Detect which cell encompasses the target text, then output its [X, Y] center coordinate. 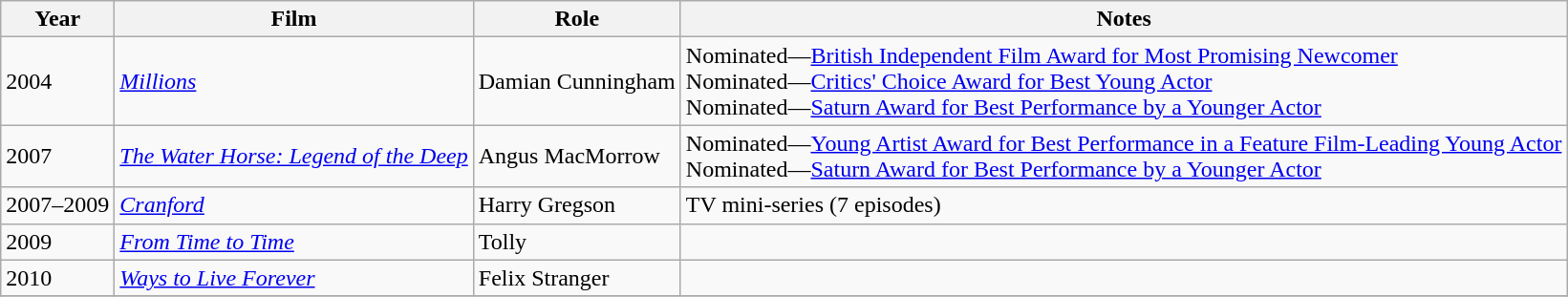
Angus MacMorrow [577, 157]
TV mini-series (7 episodes) [1124, 205]
Cranford [294, 205]
Role [577, 19]
2010 [57, 278]
Millions [294, 81]
Notes [1124, 19]
Year [57, 19]
Harry Gregson [577, 205]
Ways to Live Forever [294, 278]
Damian Cunningham [577, 81]
Film [294, 19]
2004 [57, 81]
Tolly [577, 242]
From Time to Time [294, 242]
2007 [57, 157]
The Water Horse: Legend of the Deep [294, 157]
Felix Stranger [577, 278]
2007–2009 [57, 205]
2009 [57, 242]
